From the cell containing the given text, extract its center point as (X, Y) coordinate. 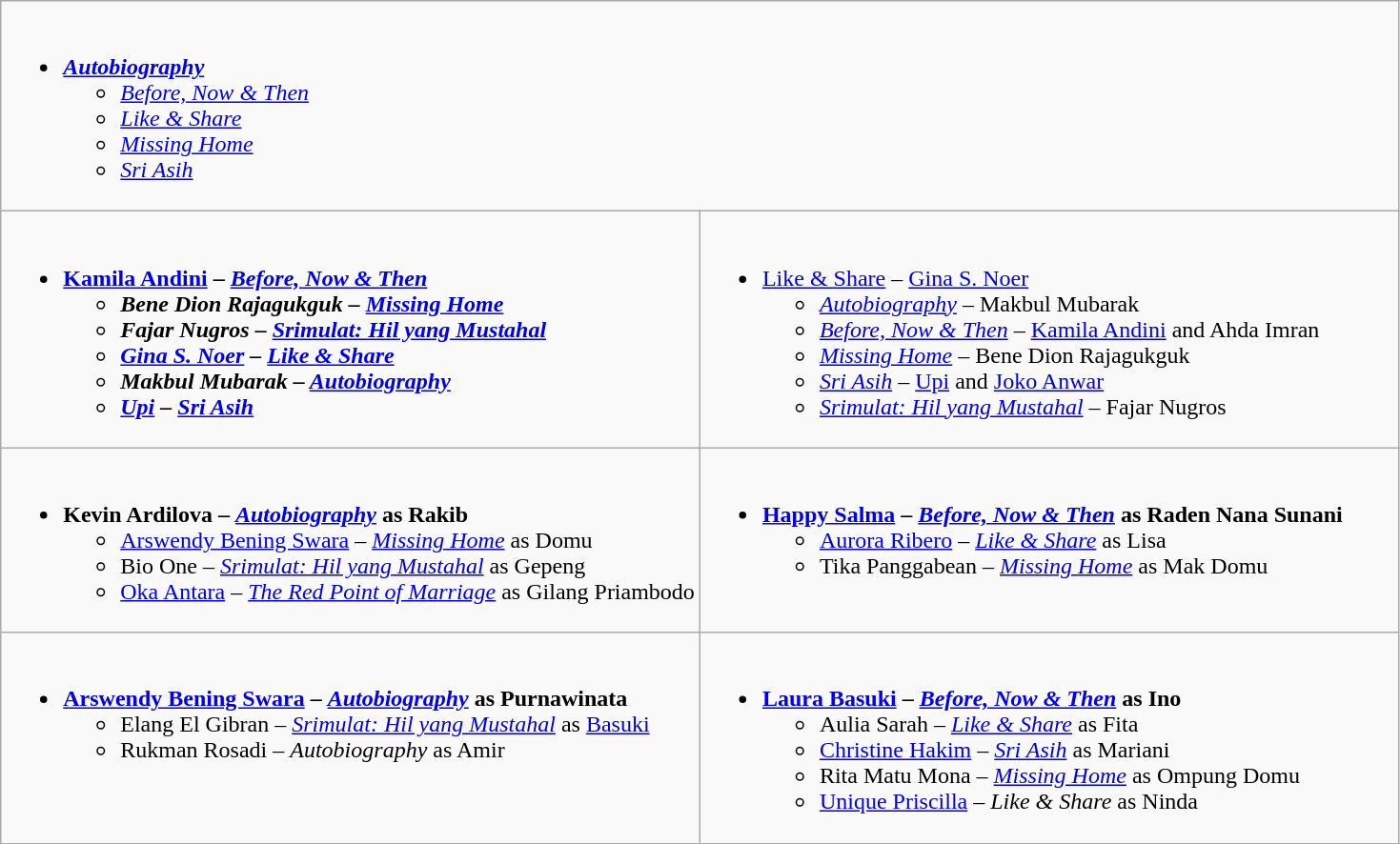
Happy Salma – Before, Now & Then as Raden Nana SunaniAurora Ribero – Like & Share as LisaTika Panggabean – Missing Home as Mak Domu (1049, 540)
AutobiographyBefore, Now & ThenLike & ShareMissing HomeSri Asih (700, 107)
Arswendy Bening Swara – Autobiography as PurnawinataElang El Gibran – Srimulat: Hil yang Mustahal as BasukiRukman Rosadi – Autobiography as Amir (351, 737)
